Return [X, Y] of the center of cell containing provided text 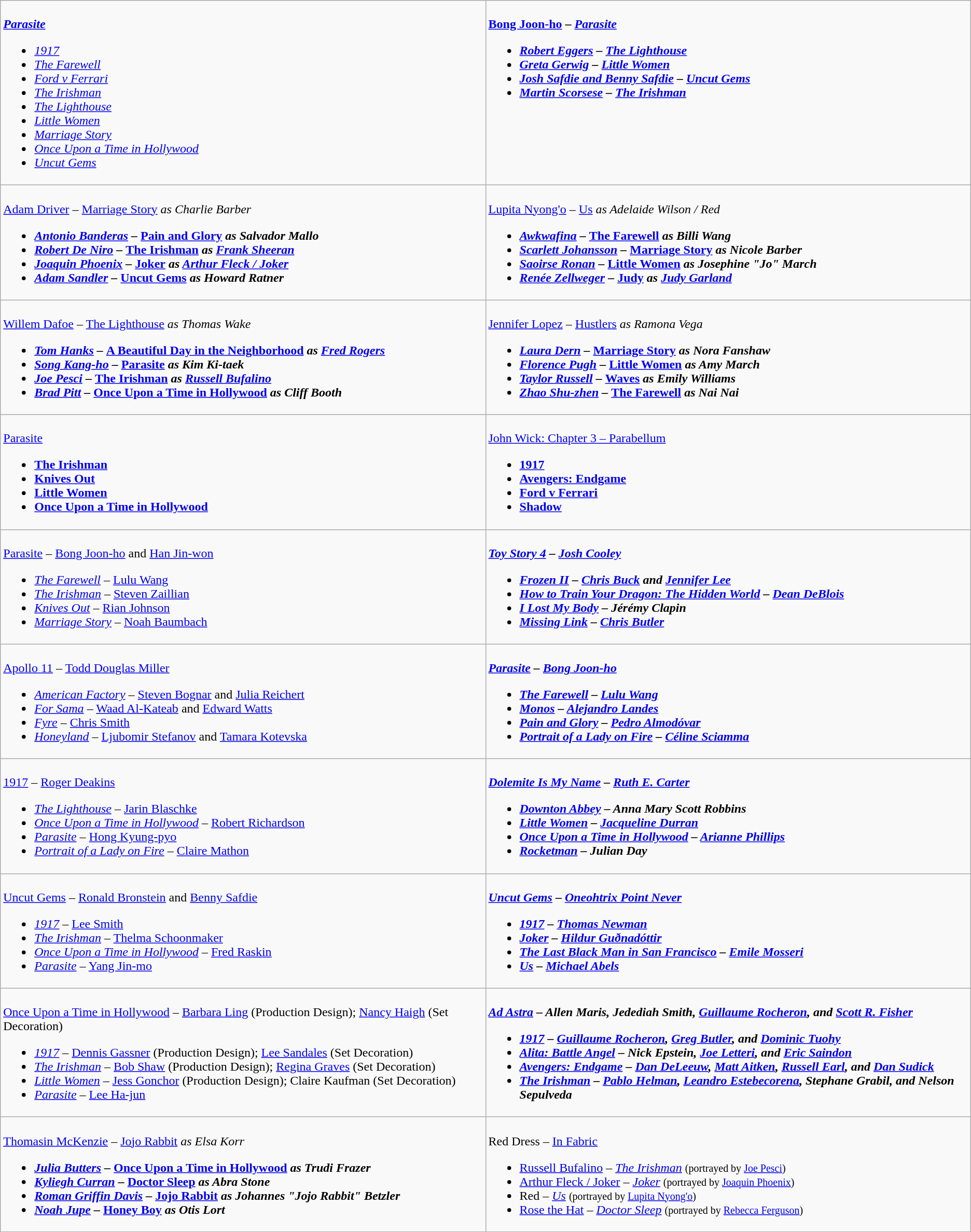
Parasite – Bong Joon-ho and Han Jin-wonThe Farewell – Lulu WangThe Irishman – Steven ZaillianKnives Out – Rian JohnsonMarriage Story – Noah Baumbach [243, 586]
Parasite1917The FarewellFord v FerrariThe IrishmanThe LighthouseLittle WomenMarriage StoryOnce Upon a Time in HollywoodUncut Gems [243, 93]
Parasite – Bong Joon-hoThe Farewell – Lulu WangMonos – Alejandro LandesPain and Glory – Pedro AlmodóvarPortrait of a Lady on Fire – Céline Sciamma [728, 702]
John Wick: Chapter 3 – Parabellum1917Avengers: EndgameFord v FerrariShadow [728, 472]
ParasiteThe IrishmanKnives OutLittle WomenOnce Upon a Time in Hollywood [243, 472]
Uncut Gems – Oneohtrix Point Never1917 – Thomas NewmanJoker – Hildur GuðnadóttirThe Last Black Man in San Francisco – Emile MosseriUs – Michael Abels [728, 931]
